Identify which cell holds the provided text, then report its [x, y] central coordinate. 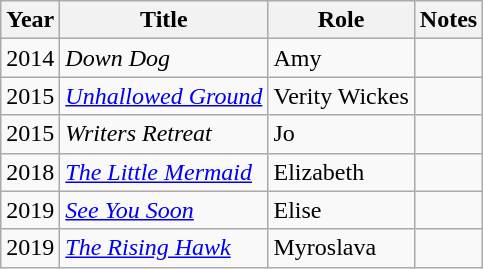
2014 [30, 58]
Title [164, 20]
The Little Mermaid [164, 172]
Amy [341, 58]
Unhallowed Ground [164, 96]
Writers Retreat [164, 134]
Down Dog [164, 58]
See You Soon [164, 210]
Elise [341, 210]
Elizabeth [341, 172]
Notes [448, 20]
Myroslava [341, 248]
Role [341, 20]
Verity Wickes [341, 96]
2018 [30, 172]
The Rising Hawk [164, 248]
Year [30, 20]
Jo [341, 134]
